For the text-containing cell, return its midpoint in (X, Y) coordinate format. 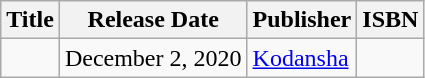
Title (30, 20)
Release Date (153, 20)
Kodansha (302, 58)
Publisher (302, 20)
ISBN (390, 20)
December 2, 2020 (153, 58)
